Search for the cell housing the specified text and yield its (x, y) center coordinate. 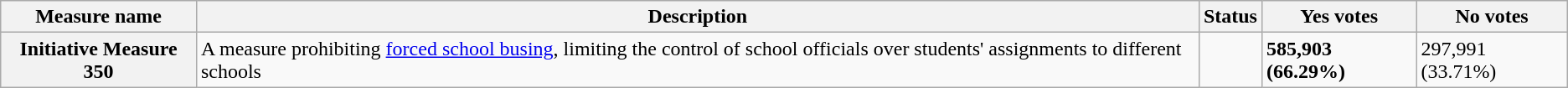
Status (1230, 17)
No votes (1492, 17)
A measure prohibiting forced school busing, limiting the control of school officials over students' assignments to different schools (697, 60)
297,991 (33.71%) (1492, 60)
Measure name (99, 17)
Description (697, 17)
Yes votes (1338, 17)
585,903 (66.29%) (1338, 60)
Initiative Measure 350 (99, 60)
